From the cell containing the given text, extract its center point as [x, y] coordinate. 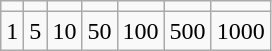
100 [140, 31]
50 [100, 31]
500 [188, 31]
5 [36, 31]
1000 [240, 31]
1 [12, 31]
10 [64, 31]
